Provide the (x, y) coordinate of the cell's center where the given text is located.  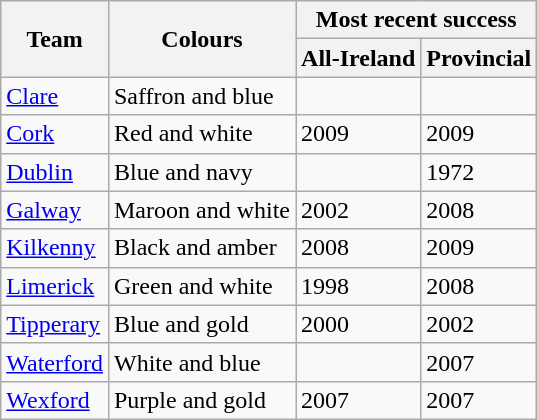
Clare (55, 96)
2000 (358, 324)
1972 (479, 172)
Galway (55, 210)
Black and amber (202, 248)
White and blue (202, 362)
Dublin (55, 172)
Purple and gold (202, 400)
Maroon and white (202, 210)
1998 (358, 286)
All-Ireland (358, 58)
Team (55, 39)
Provincial (479, 58)
Limerick (55, 286)
Cork (55, 134)
Kilkenny (55, 248)
Tipperary (55, 324)
Red and white (202, 134)
Waterford (55, 362)
Blue and gold (202, 324)
Wexford (55, 400)
Most recent success (416, 20)
Green and white (202, 286)
Colours (202, 39)
Blue and navy (202, 172)
Saffron and blue (202, 96)
